Search for the cell housing the specified text and yield its [X, Y] center coordinate. 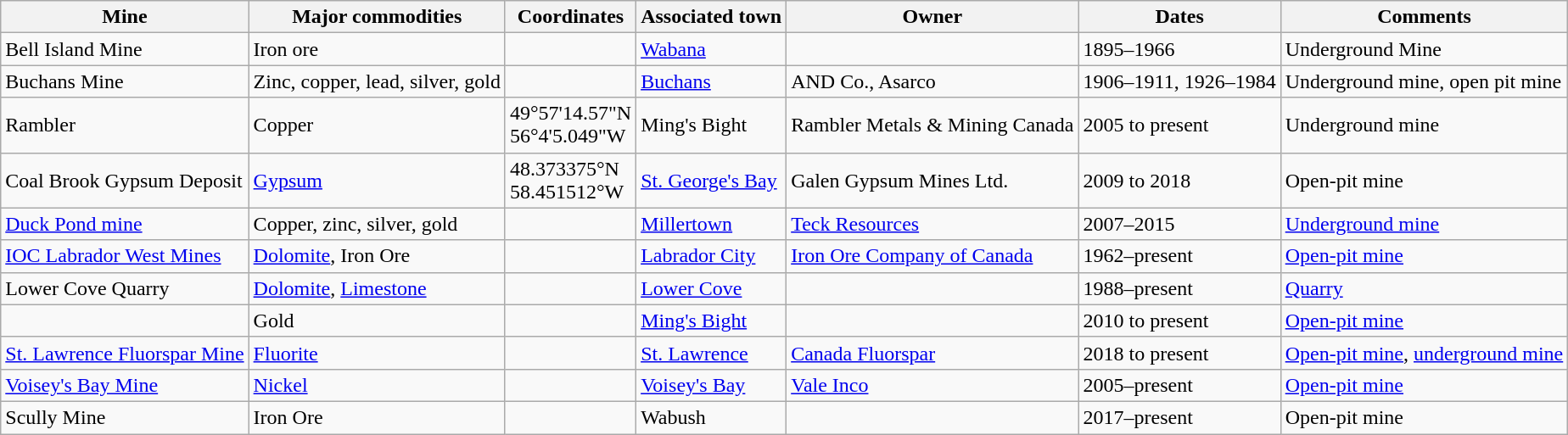
Bell Island Mine [125, 49]
48.373375°N58.451512°W [570, 180]
Underground mine, open pit mine [1424, 81]
Rambler Metals & Mining Canada [932, 125]
2005 to present [1179, 125]
Voisey's Bay [711, 385]
Duck Pond mine [125, 224]
Comments [1424, 17]
49°57'14.57"N56°4'5.049"W [570, 125]
Millertown [711, 224]
2017–present [1179, 417]
Gypsum [377, 180]
Wabush [711, 417]
1906–1911, 1926–1984 [1179, 81]
Fluorite [377, 353]
Canada Fluorspar [932, 353]
2007–2015 [1179, 224]
Buchans Mine [125, 81]
Buchans [711, 81]
2018 to present [1179, 353]
Lower Cove Quarry [125, 288]
Teck Resources [932, 224]
Iron Ore Company of Canada [932, 256]
Zinc, copper, lead, silver, gold [377, 81]
Vale Inco [932, 385]
Dolomite, Limestone [377, 288]
Gold [377, 321]
Wabana [711, 49]
Labrador City [711, 256]
St. Lawrence Fluorspar Mine [125, 353]
Voisey's Bay Mine [125, 385]
IOC Labrador West Mines [125, 256]
Copper [377, 125]
Nickel [377, 385]
St. Lawrence [711, 353]
Iron Ore [377, 417]
Iron ore [377, 49]
Underground Mine [1424, 49]
Rambler [125, 125]
Mine [125, 17]
Quarry [1424, 288]
Coal Brook Gypsum Deposit [125, 180]
Associated town [711, 17]
2005–present [1179, 385]
Lower Cove [711, 288]
Open-pit mine, underground mine [1424, 353]
AND Co., Asarco [932, 81]
Major commodities [377, 17]
Galen Gypsum Mines Ltd. [932, 180]
Coordinates [570, 17]
Copper, zinc, silver, gold [377, 224]
St. George's Bay [711, 180]
1988–present [1179, 288]
2010 to present [1179, 321]
Owner [932, 17]
1895–1966 [1179, 49]
1962–present [1179, 256]
2009 to 2018 [1179, 180]
Dates [1179, 17]
Dolomite, Iron Ore [377, 256]
Scully Mine [125, 417]
